Scan for the cell matching the given text and deliver its (x, y) coordinate at center. 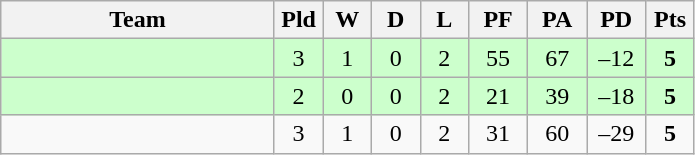
60 (558, 134)
Pts (670, 20)
–29 (616, 134)
31 (498, 134)
D (396, 20)
Pld (298, 20)
W (348, 20)
L (444, 20)
PF (498, 20)
PA (558, 20)
PD (616, 20)
39 (558, 96)
21 (498, 96)
–18 (616, 96)
55 (498, 58)
–12 (616, 58)
67 (558, 58)
Team (138, 20)
